Output the (X, Y) coordinate of the center of the cell containing the given text.  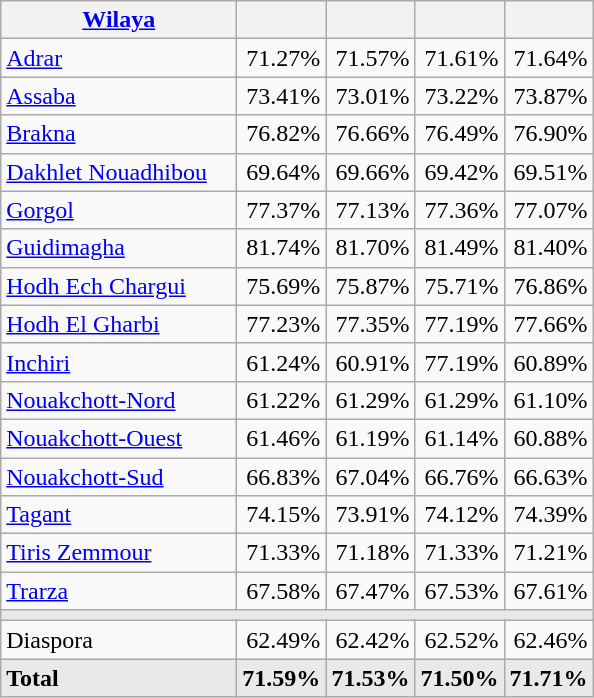
74.12% (460, 515)
69.64% (282, 172)
Inchiri (119, 362)
77.23% (282, 324)
62.52% (460, 640)
73.01% (370, 96)
61.10% (548, 400)
62.49% (282, 640)
81.40% (548, 248)
67.04% (370, 477)
74.15% (282, 515)
77.13% (370, 210)
77.07% (548, 210)
81.49% (460, 248)
75.71% (460, 286)
71.71% (548, 678)
Nouakchott-Ouest (119, 438)
73.91% (370, 515)
76.66% (370, 134)
Nouakchott-Nord (119, 400)
67.47% (370, 591)
Guidimagha (119, 248)
60.91% (370, 362)
61.24% (282, 362)
71.59% (282, 678)
77.35% (370, 324)
Wilaya (119, 20)
71.27% (282, 58)
73.41% (282, 96)
75.69% (282, 286)
Total (119, 678)
Tagant (119, 515)
77.37% (282, 210)
73.22% (460, 96)
73.87% (548, 96)
81.70% (370, 248)
62.42% (370, 640)
69.66% (370, 172)
Hodh El Gharbi (119, 324)
69.51% (548, 172)
71.53% (370, 678)
66.76% (460, 477)
Brakna (119, 134)
Hodh Ech Chargui (119, 286)
Gorgol (119, 210)
61.22% (282, 400)
Assaba (119, 96)
Nouakchott-Sud (119, 477)
76.90% (548, 134)
62.46% (548, 640)
Trarza (119, 591)
61.46% (282, 438)
61.14% (460, 438)
67.61% (548, 591)
67.58% (282, 591)
81.74% (282, 248)
60.88% (548, 438)
76.82% (282, 134)
77.66% (548, 324)
69.42% (460, 172)
Dakhlet Nouadhibou (119, 172)
71.18% (370, 553)
Tiris Zemmour (119, 553)
71.57% (370, 58)
77.36% (460, 210)
76.86% (548, 286)
Diaspora (119, 640)
67.53% (460, 591)
74.39% (548, 515)
60.89% (548, 362)
71.21% (548, 553)
71.61% (460, 58)
76.49% (460, 134)
71.64% (548, 58)
61.19% (370, 438)
66.83% (282, 477)
66.63% (548, 477)
75.87% (370, 286)
Adrar (119, 58)
71.50% (460, 678)
